Capture the cell that displays the provided text and extract its (X, Y) central coordinate. 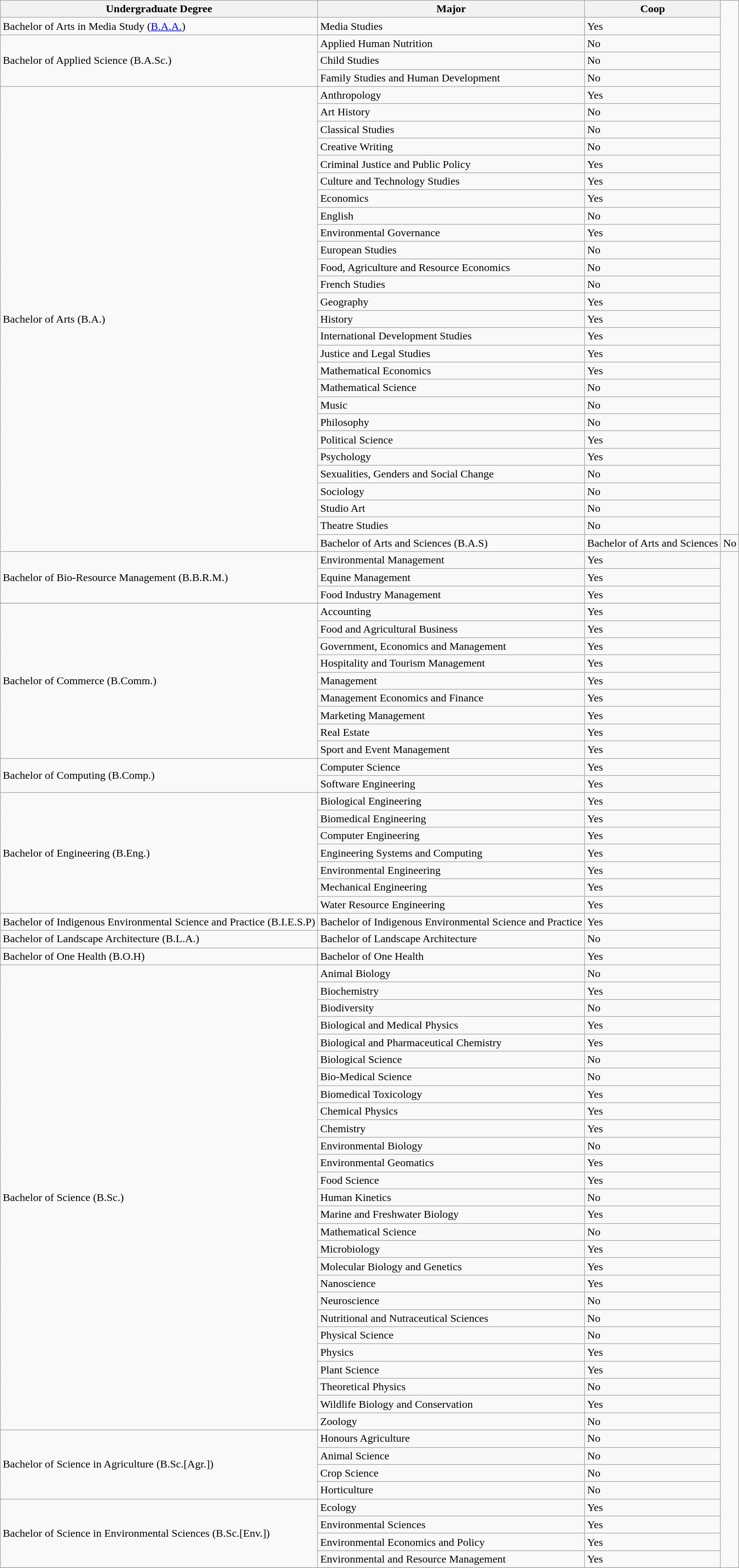
Physics (451, 1353)
Accounting (451, 612)
Classical Studies (451, 129)
Plant Science (451, 1370)
Family Studies and Human Development (451, 78)
Government, Economics and Management (451, 646)
Management Economics and Finance (451, 698)
Bachelor of Indigenous Environmental Science and Practice (451, 922)
Bachelor of Science in Agriculture (B.Sc.[Agr.]) (159, 1464)
Bachelor of Arts in Media Study (B.A.A.) (159, 26)
Environmental Economics and Policy (451, 1542)
Bachelor of Landscape Architecture (451, 939)
Computer Science (451, 767)
Equine Management (451, 577)
Nutritional and Nutraceutical Sciences (451, 1318)
Food Science (451, 1180)
Animal Biology (451, 973)
Psychology (451, 457)
Hospitality and Tourism Management (451, 663)
Bachelor of Applied Science (B.A.Sc.) (159, 61)
Theatre Studies (451, 526)
Marketing Management (451, 715)
Environmental Biology (451, 1146)
Computer Engineering (451, 836)
History (451, 319)
Anthropology (451, 95)
Environmental Sciences (451, 1525)
Physical Science (451, 1335)
Criminal Justice and Public Policy (451, 164)
Environmental and Resource Management (451, 1559)
Ecology (451, 1507)
Biological Engineering (451, 801)
Wildlife Biology and Conservation (451, 1404)
Food Industry Management (451, 595)
Water Resource Engineering (451, 905)
Philosophy (451, 422)
Mathematical Economics (451, 371)
Studio Art (451, 509)
Horticulture (451, 1490)
Food, Agriculture and Resource Economics (451, 267)
Animal Science (451, 1456)
Honours Agriculture (451, 1439)
Bachelor of Engineering (B.Eng.) (159, 853)
Biological and Pharmaceutical Chemistry (451, 1042)
Bachelor of Bio-Resource Management (B.B.R.M.) (159, 577)
Nanoscience (451, 1283)
Human Kinetics (451, 1197)
Bachelor of Computing (B.Comp.) (159, 776)
Biodiversity (451, 1008)
Biochemistry (451, 991)
Environmental Governance (451, 233)
Biological Science (451, 1060)
Biomedical Engineering (451, 819)
Undergraduate Degree (159, 9)
Microbiology (451, 1249)
Coop (653, 9)
Bachelor of Science (B.Sc.) (159, 1197)
Creative Writing (451, 147)
Applied Human Nutrition (451, 43)
French Studies (451, 285)
Biological and Medical Physics (451, 1025)
Engineering Systems and Computing (451, 853)
Bachelor of One Health (B.O.H) (159, 956)
International Development Studies (451, 336)
Chemical Physics (451, 1111)
Management (451, 681)
Bachelor of Landscape Architecture (B.L.A.) (159, 939)
Real Estate (451, 732)
Economics (451, 198)
Bachelor of Arts and Sciences (653, 543)
Bachelor of Arts and Sciences (B.A.S) (451, 543)
Environmental Management (451, 560)
Art History (451, 112)
Mechanical Engineering (451, 887)
Zoology (451, 1421)
English (451, 216)
Bachelor of One Health (451, 956)
Sociology (451, 491)
Environmental Geomatics (451, 1163)
Sport and Event Management (451, 749)
Marine and Freshwater Biology (451, 1215)
Biomedical Toxicology (451, 1094)
Culture and Technology Studies (451, 181)
Bachelor of Science in Environmental Sciences (B.Sc.[Env.]) (159, 1533)
Sexualities, Genders and Social Change (451, 474)
Major (451, 9)
Child Studies (451, 61)
Molecular Biology and Genetics (451, 1266)
Bio-Medical Science (451, 1077)
Bachelor of Indigenous Environmental Science and Practice (B.I.E.S.P) (159, 922)
Bachelor of Commerce (B.Comm.) (159, 681)
Political Science (451, 439)
Food and Agricultural Business (451, 629)
Software Engineering (451, 784)
Justice and Legal Studies (451, 353)
Crop Science (451, 1473)
European Studies (451, 250)
Theoretical Physics (451, 1387)
Geography (451, 302)
Chemistry (451, 1129)
Neuroscience (451, 1301)
Bachelor of Arts (B.A.) (159, 319)
Media Studies (451, 26)
Music (451, 405)
Environmental Engineering (451, 870)
